Scan for the cell matching the given text and deliver its (X, Y) coordinate at center. 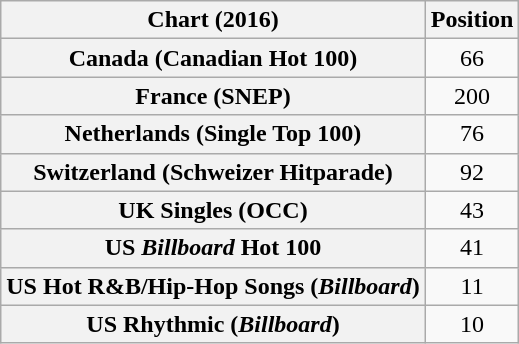
Chart (2016) (213, 20)
Canada (Canadian Hot 100) (213, 58)
10 (472, 324)
41 (472, 248)
US Billboard Hot 100 (213, 248)
US Rhythmic (Billboard) (213, 324)
US Hot R&B/Hip-Hop Songs (Billboard) (213, 286)
Position (472, 20)
76 (472, 134)
UK Singles (OCC) (213, 210)
11 (472, 286)
200 (472, 96)
Switzerland (Schweizer Hitparade) (213, 172)
43 (472, 210)
Netherlands (Single Top 100) (213, 134)
92 (472, 172)
France (SNEP) (213, 96)
66 (472, 58)
